Provide the [X, Y] coordinate of the cell's center where the given text is located.  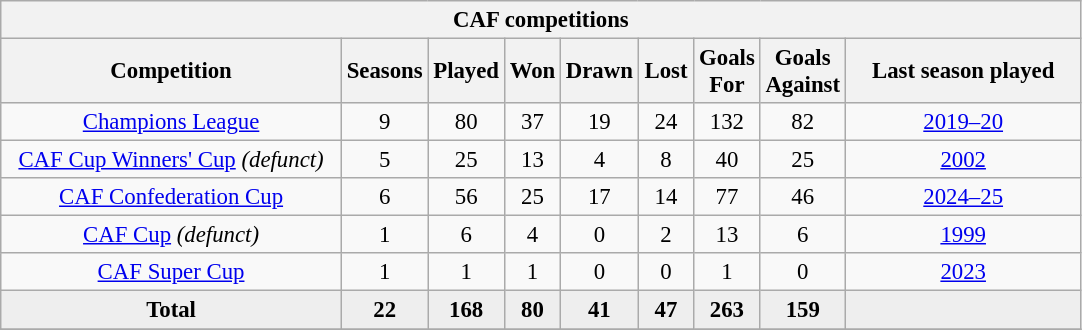
24 [666, 122]
Played [466, 72]
47 [666, 310]
77 [727, 197]
CAF Confederation Cup [172, 197]
5 [384, 160]
19 [600, 122]
2019–20 [963, 122]
Won [532, 72]
159 [802, 310]
Drawn [600, 72]
Champions League [172, 122]
Lost [666, 72]
168 [466, 310]
Competition [172, 72]
9 [384, 122]
46 [802, 197]
CAF competitions [541, 20]
263 [727, 310]
14 [666, 197]
37 [532, 122]
17 [600, 197]
CAF Super Cup [172, 273]
Goals Against [802, 72]
Total [172, 310]
8 [666, 160]
CAF Cup (defunct) [172, 235]
Goals For [727, 72]
41 [600, 310]
40 [727, 160]
CAF Cup Winners' Cup (defunct) [172, 160]
132 [727, 122]
Last season played [963, 72]
Seasons [384, 72]
82 [802, 122]
1999 [963, 235]
22 [384, 310]
2023 [963, 273]
2 [666, 235]
2002 [963, 160]
2024–25 [963, 197]
56 [466, 197]
